Locate the cell with the specified text and output its (X, Y) center coordinate. 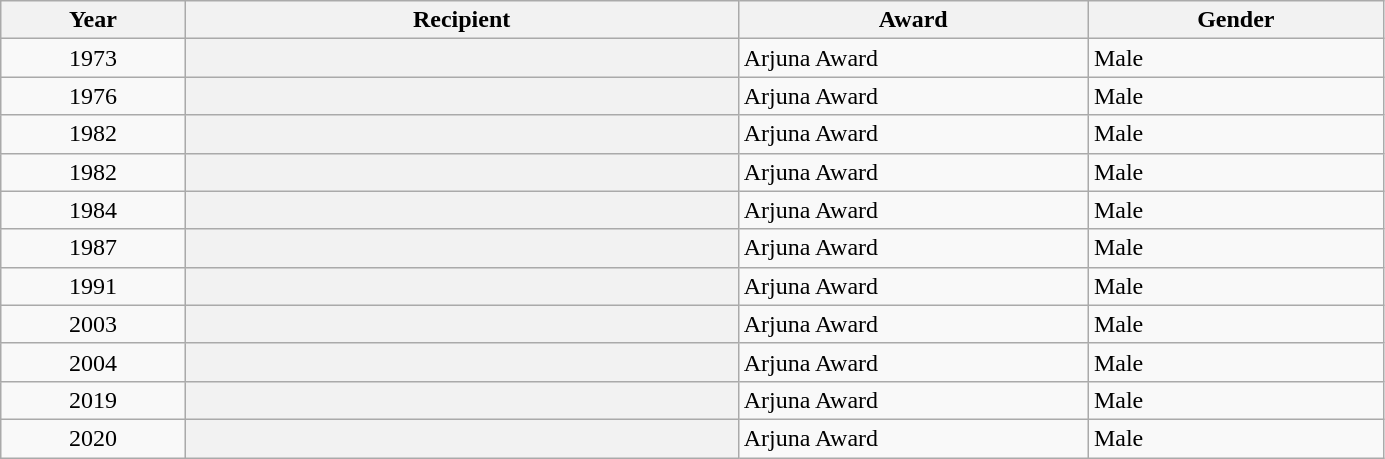
Gender (1236, 20)
1973 (93, 58)
2003 (93, 324)
Award (913, 20)
2019 (93, 400)
Year (93, 20)
Recipient (462, 20)
1987 (93, 248)
2020 (93, 438)
1991 (93, 286)
1976 (93, 96)
1984 (93, 210)
2004 (93, 362)
